Identify which cell holds the provided text, then report its (X, Y) central coordinate. 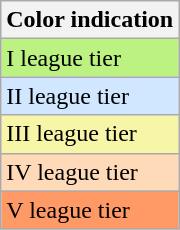
Color indication (90, 20)
IV league tier (90, 172)
I league tier (90, 58)
III league tier (90, 134)
II league tier (90, 96)
V league tier (90, 210)
